Extract the [x, y] coordinate from the center of the cell holding the provided text.  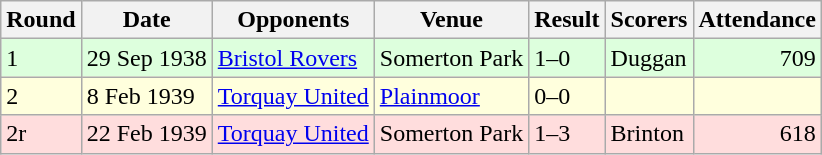
8 Feb 1939 [146, 96]
Date [146, 20]
Venue [451, 20]
Plainmoor [451, 96]
22 Feb 1939 [146, 134]
0–0 [567, 96]
1 [41, 58]
709 [757, 58]
Opponents [293, 20]
Scorers [649, 20]
618 [757, 134]
1–3 [567, 134]
2 [41, 96]
Duggan [649, 58]
Result [567, 20]
Attendance [757, 20]
1–0 [567, 58]
Brinton [649, 134]
Round [41, 20]
Bristol Rovers [293, 58]
2r [41, 134]
29 Sep 1938 [146, 58]
